Provide the [x, y] coordinate of the cell's center where the given text is located.  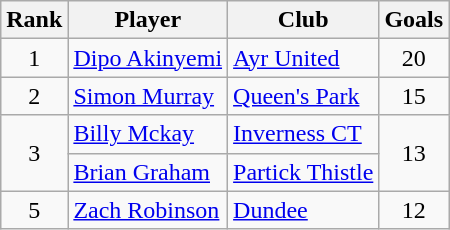
Goals [414, 20]
Simon Murray [148, 96]
Ayr United [304, 58]
Partick Thistle [304, 172]
Rank [34, 20]
Zach Robinson [148, 210]
5 [34, 210]
Club [304, 20]
20 [414, 58]
Billy Mckay [148, 134]
Dundee [304, 210]
Dipo Akinyemi [148, 58]
12 [414, 210]
Inverness CT [304, 134]
Brian Graham [148, 172]
2 [34, 96]
1 [34, 58]
Player [148, 20]
15 [414, 96]
13 [414, 153]
Queen's Park [304, 96]
3 [34, 153]
